Determine the (X, Y) coordinate at the center of the cell enclosing the given text.  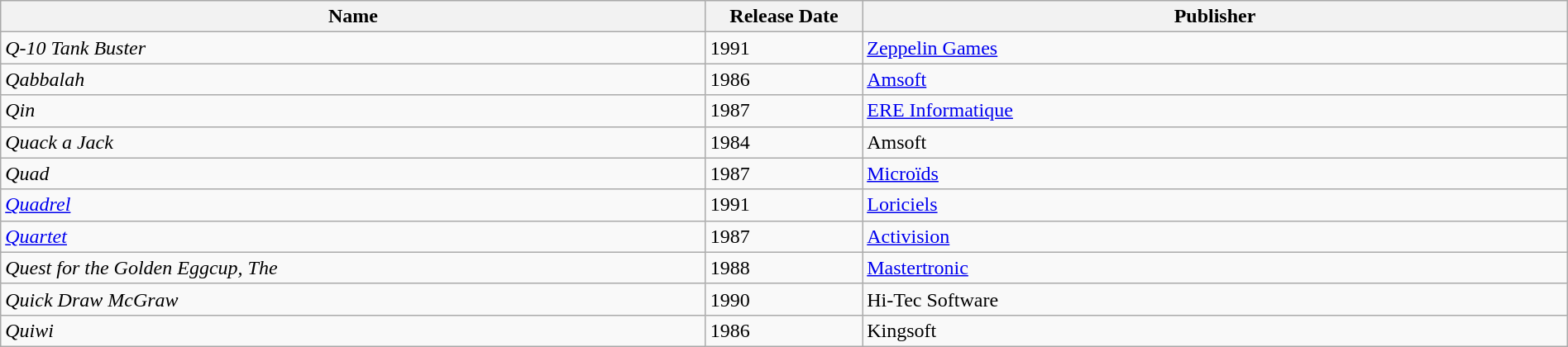
Quiwi (354, 330)
Release Date (784, 17)
Kingsoft (1216, 330)
Quest for the Golden Eggcup, The (354, 268)
Qabbalah (354, 79)
ERE Informatique (1216, 111)
Loriciels (1216, 205)
Q-10 Tank Buster (354, 48)
Quadrel (354, 205)
Qin (354, 111)
1988 (784, 268)
Quad (354, 173)
Publisher (1216, 17)
Name (354, 17)
Microïds (1216, 173)
Hi-Tec Software (1216, 299)
Quartet (354, 236)
1990 (784, 299)
Activision (1216, 236)
Mastertronic (1216, 268)
Zeppelin Games (1216, 48)
1984 (784, 142)
Quick Draw McGraw (354, 299)
Quack a Jack (354, 142)
